Find where the given text appears and provide that cell's center as (x, y) coordinate. 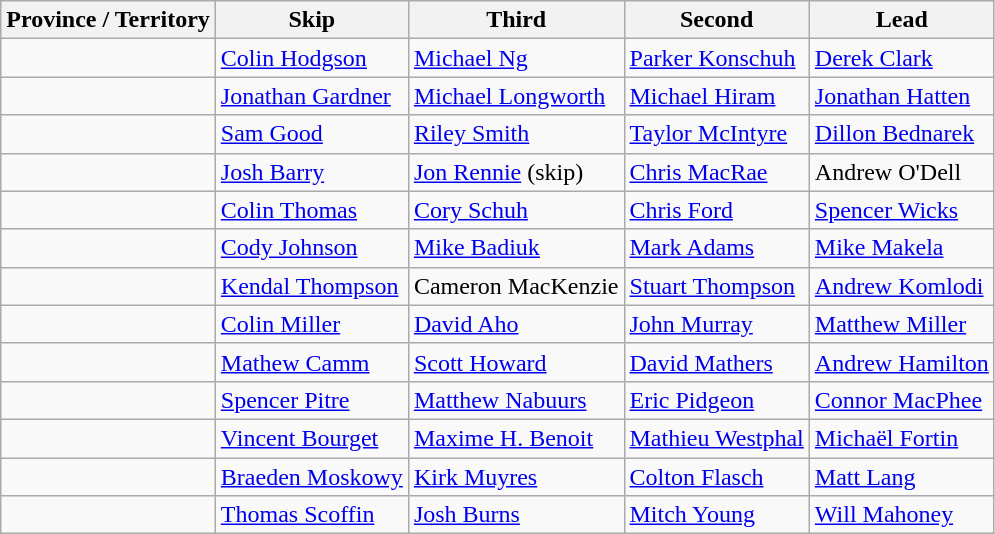
Colton Flasch (716, 477)
John Murray (716, 324)
Lead (902, 20)
David Mathers (716, 362)
Dillon Bednarek (902, 134)
Second (716, 20)
Matthew Miller (902, 324)
Spencer Wicks (902, 210)
Scott Howard (516, 362)
Vincent Bourget (312, 438)
Kirk Muyres (516, 477)
Matt Lang (902, 477)
Chris MacRae (716, 172)
Taylor McIntyre (716, 134)
Sam Good (312, 134)
Maxime H. Benoit (516, 438)
David Aho (516, 324)
Michaël Fortin (902, 438)
Spencer Pitre (312, 400)
Cory Schuh (516, 210)
Jonathan Gardner (312, 96)
Mathew Camm (312, 362)
Andrew O'Dell (902, 172)
Cody Johnson (312, 248)
Mike Makela (902, 248)
Colin Thomas (312, 210)
Chris Ford (716, 210)
Andrew Komlodi (902, 286)
Stuart Thompson (716, 286)
Michael Ng (516, 58)
Mike Badiuk (516, 248)
Cameron MacKenzie (516, 286)
Thomas Scoffin (312, 515)
Riley Smith (516, 134)
Matthew Nabuurs (516, 400)
Derek Clark (902, 58)
Josh Burns (516, 515)
Jonathan Hatten (902, 96)
Mark Adams (716, 248)
Braeden Moskowy (312, 477)
Andrew Hamilton (902, 362)
Michael Hiram (716, 96)
Will Mahoney (902, 515)
Mitch Young (716, 515)
Colin Miller (312, 324)
Mathieu Westphal (716, 438)
Eric Pidgeon (716, 400)
Parker Konschuh (716, 58)
Colin Hodgson (312, 58)
Third (516, 20)
Skip (312, 20)
Josh Barry (312, 172)
Connor MacPhee (902, 400)
Michael Longworth (516, 96)
Province / Territory (108, 20)
Jon Rennie (skip) (516, 172)
Kendal Thompson (312, 286)
